Locate the cell with the specified text and output its [X, Y] center coordinate. 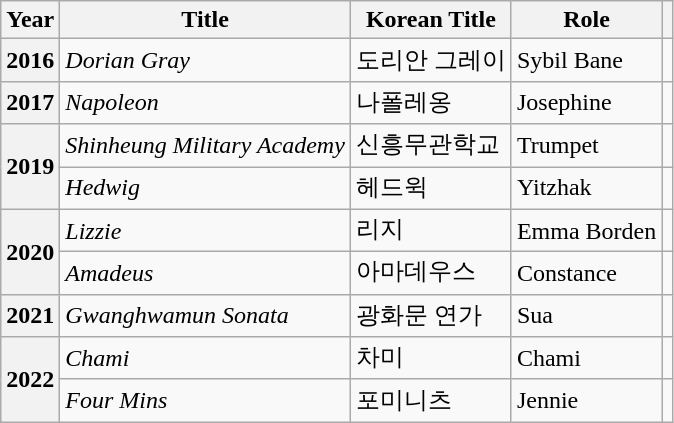
Sua [586, 316]
Jennie [586, 400]
Title [206, 20]
Role [586, 20]
Hedwig [206, 188]
2020 [30, 252]
Year [30, 20]
Trumpet [586, 146]
헤드윅 [430, 188]
Lizzie [206, 230]
Napoleon [206, 102]
2017 [30, 102]
2021 [30, 316]
2019 [30, 166]
Yitzhak [586, 188]
포미니츠 [430, 400]
Amadeus [206, 274]
리지 [430, 230]
Dorian Gray [206, 60]
나폴레옹 [430, 102]
아마데우스 [430, 274]
2022 [30, 380]
도리안 그레이 [430, 60]
Sybil Bane [586, 60]
Constance [586, 274]
광화문 연가 [430, 316]
Four Mins [206, 400]
Korean Title [430, 20]
Gwanghwamun Sonata [206, 316]
차미 [430, 358]
2016 [30, 60]
신흥무관학교 [430, 146]
Shinheung Military Academy [206, 146]
Josephine [586, 102]
Emma Borden [586, 230]
